Search for the cell housing the specified text and yield its [X, Y] center coordinate. 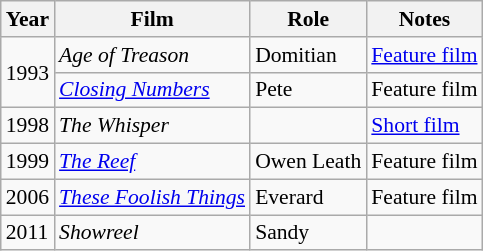
Closing Numbers [152, 90]
Sandy [308, 233]
Pete [308, 90]
Domitian [308, 55]
2006 [28, 197]
1998 [28, 126]
1993 [28, 72]
1999 [28, 162]
Film [152, 19]
Owen Leath [308, 162]
Year [28, 19]
Age of Treason [152, 55]
Everard [308, 197]
Role [308, 19]
Showreel [152, 233]
The Whisper [152, 126]
2011 [28, 233]
Notes [424, 19]
These Foolish Things [152, 197]
The Reef [152, 162]
Short film [424, 126]
